Extract the (x, y) coordinate from the center of the cell holding the provided text.  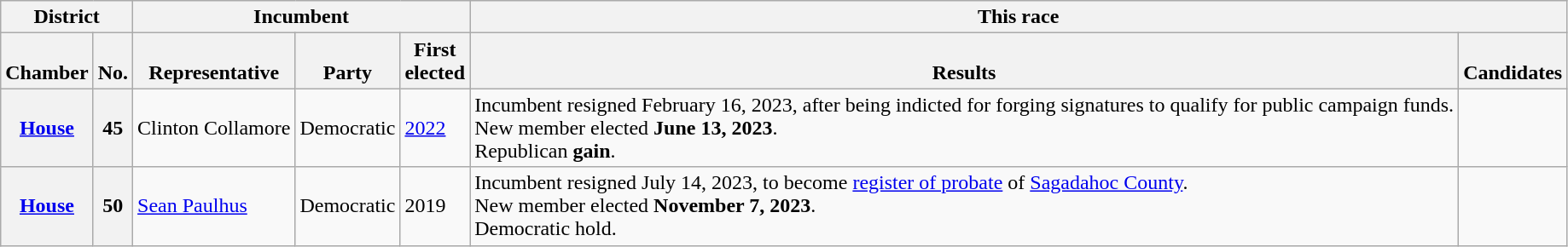
Candidates (1513, 61)
This race (1019, 17)
Party (348, 61)
Clinton Collamore (214, 128)
Incumbent (302, 17)
Incumbent resigned July 14, 2023, to become register of probate of Sagadahoc County.New member elected November 7, 2023.Democratic hold. (964, 206)
No. (113, 61)
Representative (214, 61)
Results (964, 61)
Sean Paulhus (214, 206)
Chamber (47, 61)
50 (113, 206)
2022 (435, 128)
Firstelected (435, 61)
45 (113, 128)
2019 (435, 206)
District (67, 17)
